Return the [X, Y] coordinate for the center point of the cell that contains the specified text.  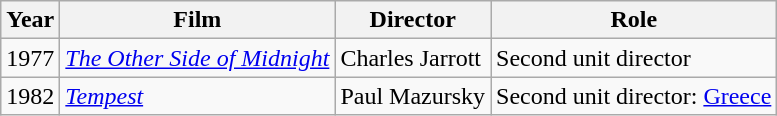
Year [30, 20]
Second unit director [634, 58]
Tempest [198, 96]
Paul Mazursky [413, 96]
1982 [30, 96]
1977 [30, 58]
Director [413, 20]
Charles Jarrott [413, 58]
Role [634, 20]
The Other Side of Midnight [198, 58]
Film [198, 20]
Second unit director: Greece [634, 96]
